Detect which cell encompasses the target text, then output its [X, Y] center coordinate. 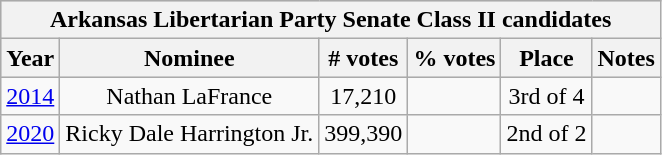
% votes [454, 58]
Arkansas Libertarian Party Senate Class II candidates [331, 20]
Ricky Dale Harrington Jr. [190, 134]
Notes [626, 58]
Place [546, 58]
2020 [30, 134]
2nd of 2 [546, 134]
Nominee [190, 58]
Year [30, 58]
3rd of 4 [546, 96]
Nathan LaFrance [190, 96]
17,210 [364, 96]
399,390 [364, 134]
# votes [364, 58]
2014 [30, 96]
